From the cell containing the given text, extract its center point as [X, Y] coordinate. 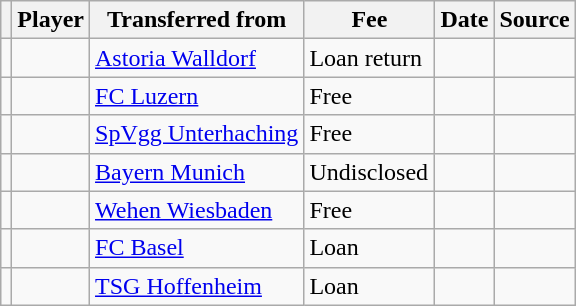
Wehen Wiesbaden [197, 210]
Bayern Munich [197, 172]
SpVgg Unterhaching [197, 134]
Date [464, 20]
FC Luzern [197, 96]
Fee [370, 20]
Source [534, 20]
Player [51, 20]
FC Basel [197, 248]
TSG Hoffenheim [197, 286]
Astoria Walldorf [197, 58]
Transferred from [197, 20]
Loan return [370, 58]
Undisclosed [370, 172]
